Pinpoint the cell where the given text exists, returning its (X, Y) midpoint coordinate. 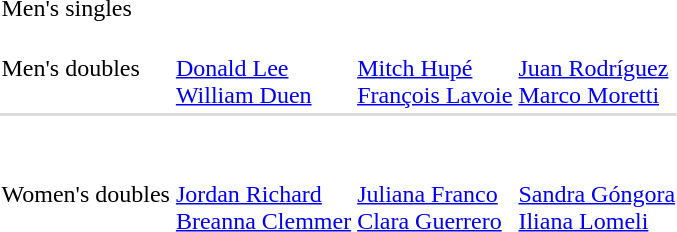
Juan RodríguezMarco Moretti (597, 68)
Donald LeeWilliam Duen (263, 68)
Mitch HupéFrançois Lavoie (435, 68)
Men's doubles (86, 68)
